Search for the cell housing the specified text and yield its [X, Y] center coordinate. 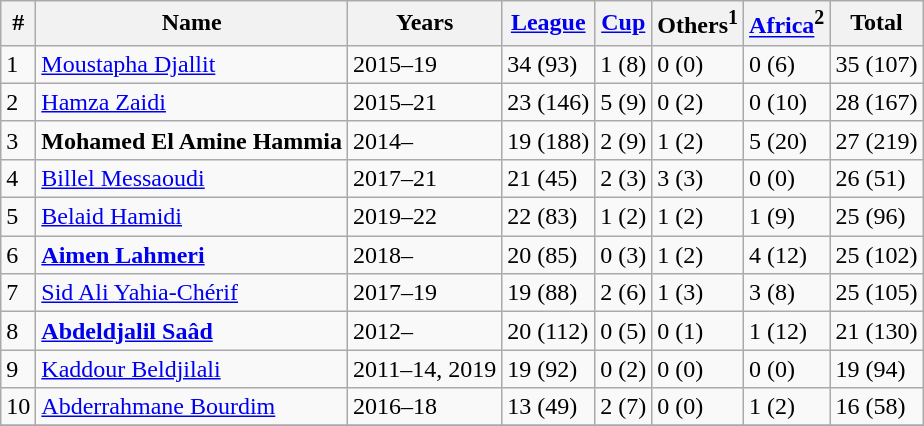
19 (188) [548, 140]
1 (12) [787, 331]
2017–19 [425, 293]
Belaid Hamidi [192, 217]
Africa2 [787, 24]
10 [18, 407]
2012– [425, 331]
2014– [425, 140]
Kaddour Beldjilali [192, 369]
25 (102) [876, 255]
2 (7) [624, 407]
22 (83) [548, 217]
20 (85) [548, 255]
5 (20) [787, 140]
2 (6) [624, 293]
23 (146) [548, 102]
5 [18, 217]
4 [18, 178]
27 (219) [876, 140]
1 [18, 64]
21 (130) [876, 331]
26 (51) [876, 178]
28 (167) [876, 102]
2 (9) [624, 140]
4 (12) [787, 255]
5 (9) [624, 102]
0 (5) [624, 331]
Mohamed El Amine Hammia [192, 140]
0 (6) [787, 64]
8 [18, 331]
Aimen Lahmeri [192, 255]
# [18, 24]
9 [18, 369]
3 (8) [787, 293]
2015–21 [425, 102]
0 (1) [698, 331]
20 (112) [548, 331]
League [548, 24]
2017–21 [425, 178]
3 (3) [698, 178]
Others1 [698, 24]
3 [18, 140]
13 (49) [548, 407]
2015–19 [425, 64]
Total [876, 24]
7 [18, 293]
Years [425, 24]
19 (88) [548, 293]
2016–18 [425, 407]
35 (107) [876, 64]
25 (96) [876, 217]
6 [18, 255]
0 (10) [787, 102]
Name [192, 24]
Sid Ali Yahia-Chérif [192, 293]
1 (9) [787, 217]
Billel Messaoudi [192, 178]
Cup [624, 24]
Abderrahmane Bourdim [192, 407]
2 [18, 102]
16 (58) [876, 407]
2 (3) [624, 178]
2019–22 [425, 217]
2011–14, 2019 [425, 369]
Moustapha Djallit [192, 64]
34 (93) [548, 64]
0 (3) [624, 255]
2018– [425, 255]
1 (8) [624, 64]
21 (45) [548, 178]
19 (92) [548, 369]
25 (105) [876, 293]
Hamza Zaidi [192, 102]
19 (94) [876, 369]
1 (3) [698, 293]
Abdeldjalil Saâd [192, 331]
